For the text-containing cell, return its midpoint in (X, Y) coordinate format. 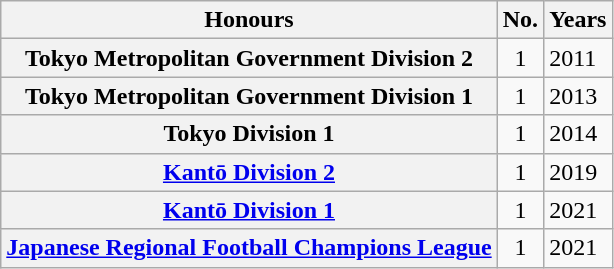
No. (520, 20)
Tokyo Metropolitan Government Division 2 (249, 58)
2013 (578, 96)
Years (578, 20)
2011 (578, 58)
Honours (249, 20)
Japanese Regional Football Champions League (249, 248)
Tokyo Division 1 (249, 134)
2019 (578, 172)
Kantō Division 2 (249, 172)
Kantō Division 1 (249, 210)
Tokyo Metropolitan Government Division 1 (249, 96)
2014 (578, 134)
